Return [x, y] of the center of cell containing provided text 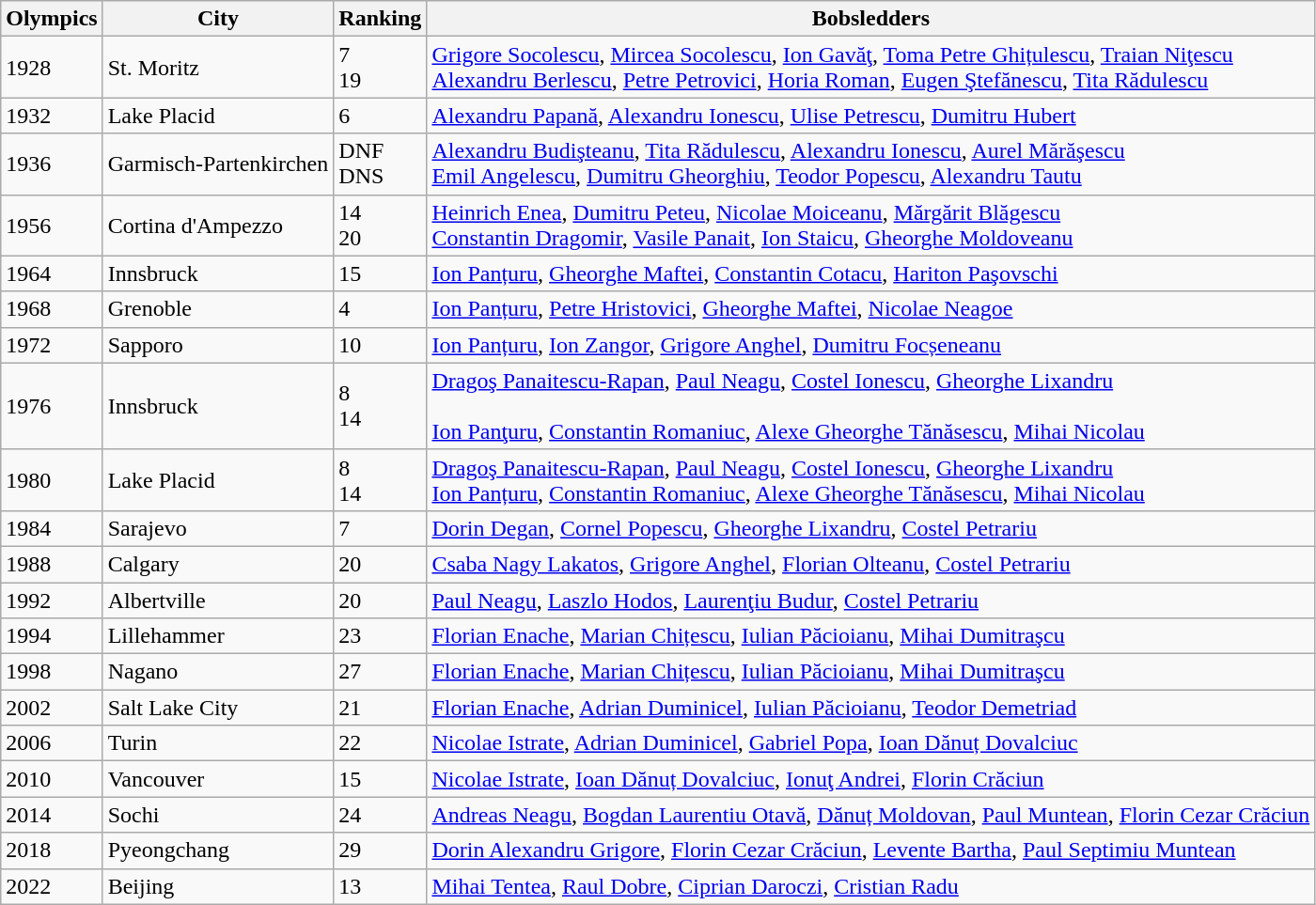
2006 [52, 743]
2022 [52, 886]
4 [380, 309]
Nicolae Istrate, Ioan Dănuț Dovalciuc, Ionuţ Andrei, Florin Crăciun [870, 779]
Alexandru Papană, Alexandru Ionescu, Ulise Petrescu, Dumitru Hubert [870, 116]
Calgary [218, 564]
24 [380, 815]
2018 [52, 850]
Beijing [218, 886]
1992 [52, 601]
Ion Panțuru, Petre Hristovici, Gheorghe Maftei, Nicolae Neagoe [870, 309]
1980 [52, 479]
1998 [52, 672]
2010 [52, 779]
Mihai Tentea, Raul Dobre, Ciprian Daroczi, Cristian Radu [870, 886]
21 [380, 708]
1976 [52, 406]
Bobsledders [870, 19]
6 [380, 116]
Paul Neagu, Laszlo Hodos, Laurenţiu Budur, Costel Petrariu [870, 601]
Heinrich Enea, Dumitru Peteu, Nicolae Moiceanu, Mărgărit Blăgescu Constantin Dragomir, Vasile Panait, Ion Staicu, Gheorghe Moldoveanu [870, 226]
Sarajevo [218, 528]
1988 [52, 564]
St. Moritz [218, 68]
Grenoble [218, 309]
Dorin Degan, Cornel Popescu, Gheorghe Lixandru, Costel Petrariu [870, 528]
Cortina d'Ampezzo [218, 226]
22 [380, 743]
27 [380, 672]
Sochi [218, 815]
Dragoş Panaitescu-Rapan, Paul Neagu, Costel Ionescu, Gheorghe LixandruIon Panţuru, Constantin Romaniuc, Alexe Gheorghe Tănăsescu, Mihai Nicolau [870, 406]
Sapporo [218, 345]
Andreas Neagu, Bogdan Laurentiu Otavă, Dănuț Moldovan, Paul Muntean, Florin Cezar Crăciun [870, 815]
1968 [52, 309]
1972 [52, 345]
Ion Panțuru, Ion Zangor, Grigore Anghel, Dumitru Focșeneanu [870, 345]
14 20 [380, 226]
Ion Panțuru, Gheorghe Maftei, Constantin Cotacu, Hariton Paşovschi [870, 273]
1956 [52, 226]
10 [380, 345]
1994 [52, 636]
1964 [52, 273]
23 [380, 636]
Albertville [218, 601]
1984 [52, 528]
Florian Enache, Adrian Duminicel, Iulian Păcioianu, Teodor Demetriad [870, 708]
Salt Lake City [218, 708]
Garmisch-Partenkirchen [218, 164]
13 [380, 886]
Nicolae Istrate, Adrian Duminicel, Gabriel Popa, Ioan Dănuț Dovalciuc [870, 743]
7 [380, 528]
Dragoş Panaitescu-Rapan, Paul Neagu, Costel Ionescu, Gheorghe Lixandru Ion Panțuru, Constantin Romaniuc, Alexe Gheorghe Tănăsescu, Mihai Nicolau [870, 479]
7 19 [380, 68]
1928 [52, 68]
Csaba Nagy Lakatos, Grigore Anghel, Florian Olteanu, Costel Petrariu [870, 564]
29 [380, 850]
2002 [52, 708]
Pyeongchang [218, 850]
1936 [52, 164]
City [218, 19]
1932 [52, 116]
Dorin Alexandru Grigore, Florin Cezar Crăciun, Levente Bartha, Paul Septimiu Muntean [870, 850]
Lillehammer [218, 636]
Ranking [380, 19]
Turin [218, 743]
Vancouver [218, 779]
Nagano [218, 672]
DNFDNS [380, 164]
Olympics [52, 19]
Alexandru Budişteanu, Tita Rădulescu, Alexandru Ionescu, Aurel MărăşescuEmil Angelescu, Dumitru Gheorghiu, Teodor Popescu, Alexandru Tautu [870, 164]
2014 [52, 815]
